Output the [x, y] coordinate of the center of the cell containing the given text.  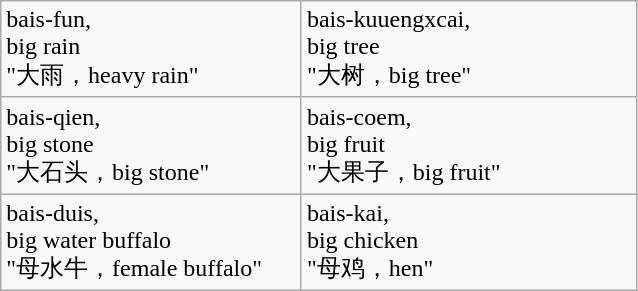
bais-fun,big rain"大雨，heavy rain" [152, 50]
bais-kai,big chicken"母鸡，hen" [468, 242]
bais-kuuengxcai,big tree"大树，big tree" [468, 50]
bais-qien,big stone"大石头，big stone" [152, 146]
bais-coem,big fruit"大果子，big fruit" [468, 146]
bais-duis,big water buffalo"母水牛，female buffalo" [152, 242]
